Scan for the cell matching the given text and deliver its [X, Y] coordinate at center. 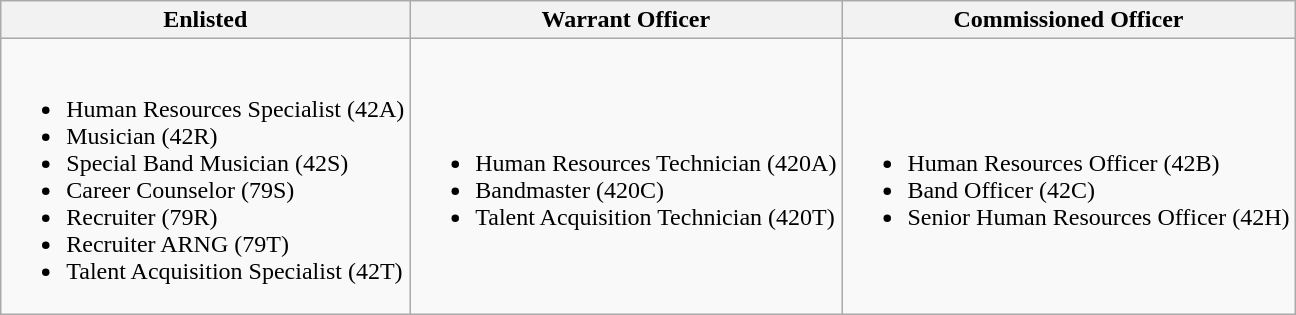
Commissioned Officer [1068, 20]
Enlisted [206, 20]
Human Resources Officer (42B)Band Officer (42C)Senior Human Resources Officer (42H) [1068, 176]
Warrant Officer [626, 20]
Human Resources Technician (420A)Bandmaster (420C)Talent Acquisition Technician (420T) [626, 176]
